Search for the cell housing the specified text and yield its [X, Y] center coordinate. 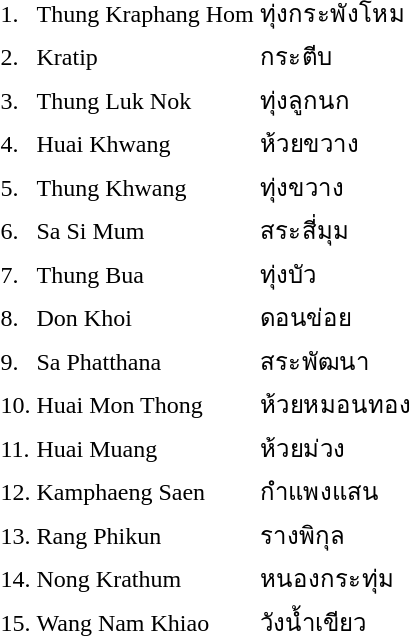
Don Khoi [145, 318]
Thung Khwang [145, 187]
Rang Phikun [145, 535]
Sa Phatthana [145, 361]
Sa Si Mum [145, 230]
Nong Krathum [145, 578]
Kratip [145, 56]
Kamphaeng Saen [145, 492]
Thung Bua [145, 274]
Huai Mon Thong [145, 404]
Huai Khwang [145, 144]
Thung Luk Nok [145, 100]
Huai Muang [145, 448]
